Return [X, Y] of the center of cell containing provided text 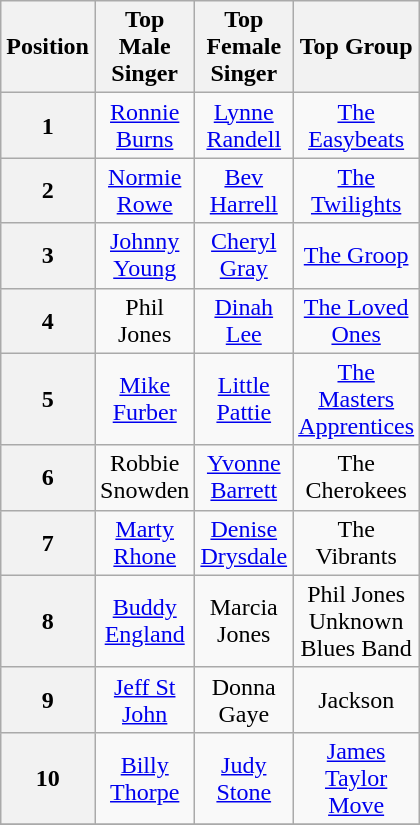
Top Group [356, 47]
The Cherokees [356, 478]
7 [48, 542]
Lynne Randell [244, 126]
Cheryl Gray [244, 256]
Judy Stone [244, 778]
Donna Gaye [244, 700]
2 [48, 190]
5 [48, 399]
Johnny Young [144, 256]
6 [48, 478]
Top Male Singer [144, 47]
The Groop [356, 256]
8 [48, 621]
Robbie Snowden [144, 478]
Dinah Lee [244, 320]
The Twilights [356, 190]
The Vibrants [356, 542]
Denise Drysdale [244, 542]
1 [48, 126]
Jeff St John [144, 700]
Marty Rhone [144, 542]
The Easybeats [356, 126]
Little Pattie [244, 399]
Normie Rowe [144, 190]
James Taylor Move [356, 778]
Bev Harrell [244, 190]
Marcia Jones [244, 621]
Position [48, 47]
4 [48, 320]
Phil Jones Unknown Blues Band [356, 621]
9 [48, 700]
Buddy England [144, 621]
Jackson [356, 700]
The Masters Apprentices [356, 399]
Yvonne Barrett [244, 478]
10 [48, 778]
The Loved Ones [356, 320]
Billy Thorpe [144, 778]
Top Female Singer [244, 47]
Mike Furber [144, 399]
Phil Jones [144, 320]
Ronnie Burns [144, 126]
3 [48, 256]
